Return the (X, Y) coordinate for the center point of the cell that contains the specified text.  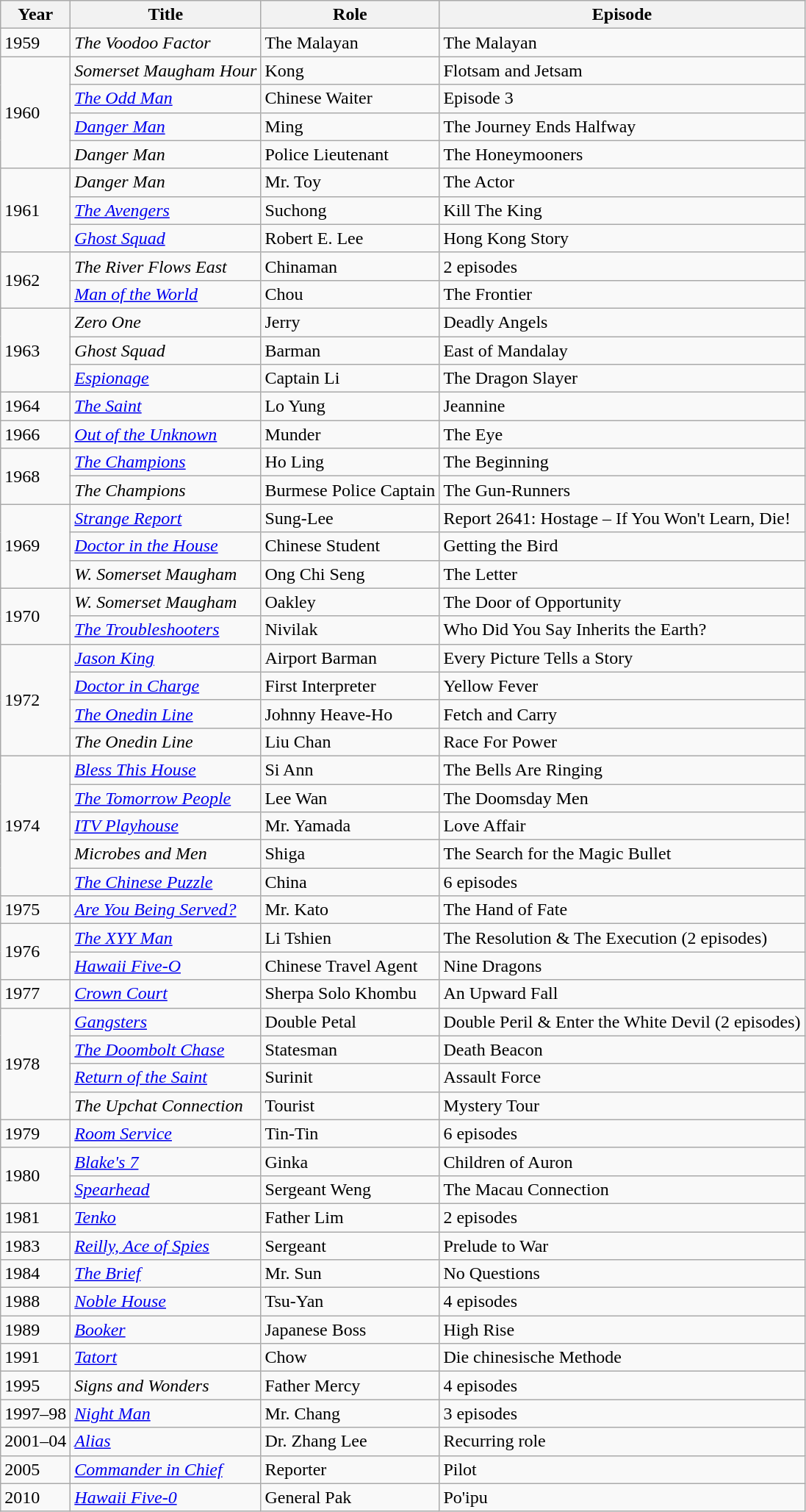
Night Man (166, 1414)
The Chinese Puzzle (166, 882)
2005 (35, 1469)
Mr. Sun (350, 1274)
Chinese Waiter (350, 98)
Tourist (350, 1106)
Robert E. Lee (350, 238)
Nine Dragons (622, 966)
3 episodes (622, 1414)
Jason King (166, 658)
Doctor in the House (166, 546)
Kill The King (622, 210)
1995 (35, 1386)
Hawaii Five-O (166, 966)
Mr. Yamada (350, 826)
No Questions (622, 1274)
Mr. Chang (350, 1414)
The Frontier (622, 294)
1960 (35, 112)
Chow (350, 1358)
Suchong (350, 210)
Burmese Police Captain (350, 490)
The Dragon Slayer (622, 379)
Man of the World (166, 294)
Return of the Saint (166, 1078)
1959 (35, 43)
Father Lim (350, 1217)
Hawaii Five-0 (166, 1497)
General Pak (350, 1497)
Police Lieutenant (350, 154)
Pilot (622, 1469)
Chinaman (350, 266)
Po'ipu (622, 1497)
The Resolution & The Execution (2 episodes) (622, 938)
Fetch and Carry (622, 714)
1979 (35, 1133)
Reporter (350, 1469)
Sherpa Solo Khombu (350, 994)
Are You Being Served? (166, 910)
Doctor in Charge (166, 686)
2010 (35, 1497)
Oakley (350, 602)
Role (350, 15)
Noble House (166, 1302)
The Gun-Runners (622, 490)
The Tomorrow People (166, 798)
Mr. Toy (350, 182)
Mr. Kato (350, 910)
Sung-Lee (350, 518)
An Upward Fall (622, 994)
1976 (35, 952)
1970 (35, 616)
Barman (350, 351)
1978 (35, 1064)
The Journey Ends Halfway (622, 126)
Yellow Fever (622, 686)
Gangsters (166, 1022)
The Saint (166, 406)
1972 (35, 700)
Reilly, Ace of Spies (166, 1246)
Zero One (166, 322)
China (350, 882)
Crown Court (166, 994)
Strange Report (166, 518)
Airport Barman (350, 658)
The Hand of Fate (622, 910)
Chou (350, 294)
Dr. Zhang Lee (350, 1441)
Commander in Chief (166, 1469)
Li Tshien (350, 938)
Love Affair (622, 826)
The Macau Connection (622, 1189)
High Rise (622, 1330)
Si Ann (350, 770)
Prelude to War (622, 1246)
Captain Li (350, 379)
Nivilak (350, 630)
Report 2641: Hostage – If You Won't Learn, Die! (622, 518)
Blake's 7 (166, 1161)
Sergeant (350, 1246)
Getting the Bird (622, 546)
The Door of Opportunity (622, 602)
Munder (350, 434)
The River Flows East (166, 266)
The Troubleshooters (166, 630)
Sergeant Weng (350, 1189)
Deadly Angels (622, 322)
Every Picture Tells a Story (622, 658)
Espionage (166, 379)
1989 (35, 1330)
Spearhead (166, 1189)
Japanese Boss (350, 1330)
1977 (35, 994)
The Beginning (622, 462)
Ming (350, 126)
The Letter (622, 574)
The Actor (622, 182)
The Odd Man (166, 98)
1961 (35, 210)
Title (166, 15)
Room Service (166, 1133)
The Search for the Magic Bullet (622, 854)
Father Mercy (350, 1386)
1963 (35, 350)
The Bells Are Ringing (622, 770)
Who Did You Say Inherits the Earth? (622, 630)
Alias (166, 1441)
2001–04 (35, 1441)
The Upchat Connection (166, 1106)
The Brief (166, 1274)
Year (35, 15)
Kong (350, 71)
Ginka (350, 1161)
Ho Ling (350, 462)
Out of the Unknown (166, 434)
Double Peril & Enter the White Devil (2 episodes) (622, 1022)
Chinese Student (350, 546)
Ong Chi Seng (350, 574)
1980 (35, 1175)
The XYY Man (166, 938)
Microbes and Men (166, 854)
The Doomsday Men (622, 798)
1981 (35, 1217)
Recurring role (622, 1441)
The Honeymooners (622, 154)
Assault Force (622, 1078)
Mystery Tour (622, 1106)
1988 (35, 1302)
1974 (35, 825)
Liu Chan (350, 742)
Chinese Travel Agent (350, 966)
Signs and Wonders (166, 1386)
Episode 3 (622, 98)
ITV Playhouse (166, 826)
Jeannine (622, 406)
East of Mandalay (622, 351)
Lo Yung (350, 406)
Die chinesische Methode (622, 1358)
1983 (35, 1246)
The Doombolt Chase (166, 1050)
Shiga (350, 854)
Hong Kong Story (622, 238)
Tenko (166, 1217)
First Interpreter (350, 686)
The Eye (622, 434)
Statesman (350, 1050)
Lee Wan (350, 798)
1975 (35, 910)
Flotsam and Jetsam (622, 71)
Jerry (350, 322)
Death Beacon (622, 1050)
Children of Auron (622, 1161)
The Avengers (166, 210)
1966 (35, 434)
1962 (35, 280)
Booker (166, 1330)
Tsu-Yan (350, 1302)
Race For Power (622, 742)
Surinit (350, 1078)
1984 (35, 1274)
Episode (622, 15)
1968 (35, 476)
Bless This House (166, 770)
Johnny Heave-Ho (350, 714)
1964 (35, 406)
Tatort (166, 1358)
The Voodoo Factor (166, 43)
1997–98 (35, 1414)
Somerset Maugham Hour (166, 71)
Double Petal (350, 1022)
1991 (35, 1358)
Tin-Tin (350, 1133)
1969 (35, 546)
